Find where the given text appears and provide that cell's center as (X, Y) coordinate. 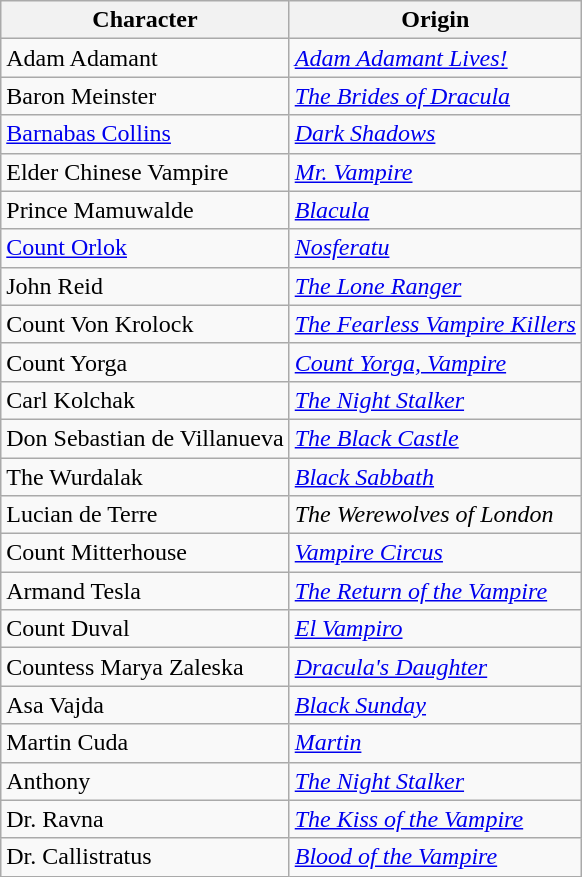
Character (145, 20)
Adam Adamant (145, 58)
Nosferatu (435, 248)
John Reid (145, 286)
Blood of the Vampire (435, 857)
Don Sebastian de Villanueva (145, 438)
Count Yorga (145, 362)
Armand Tesla (145, 591)
Vampire Circus (435, 553)
Count Von Krolock (145, 324)
The Lone Ranger (435, 286)
Count Yorga, Vampire (435, 362)
Martin Cuda (145, 743)
Carl Kolchak (145, 400)
Adam Adamant Lives! (435, 58)
Count Orlok (145, 248)
Black Sunday (435, 705)
Asa Vajda (145, 705)
Count Mitterhouse (145, 553)
Origin (435, 20)
Blacula (435, 210)
Martin (435, 743)
Mr. Vampire (435, 172)
The Werewolves of London (435, 515)
Baron Meinster (145, 96)
The Wurdalak (145, 477)
The Kiss of the Vampire (435, 819)
Barnabas Collins (145, 134)
Dracula's Daughter (435, 667)
Count Duval (145, 629)
The Return of the Vampire (435, 591)
The Fearless Vampire Killers (435, 324)
Prince Mamuwalde (145, 210)
The Brides of Dracula (435, 96)
The Black Castle (435, 438)
Black Sabbath (435, 477)
Lucian de Terre (145, 515)
Dr. Callistratus (145, 857)
Elder Chinese Vampire (145, 172)
Dark Shadows (435, 134)
Dr. Ravna (145, 819)
Anthony (145, 781)
Countess Marya Zaleska (145, 667)
El Vampiro (435, 629)
